Provide the [X, Y] coordinate of the cell's center where the given text is located.  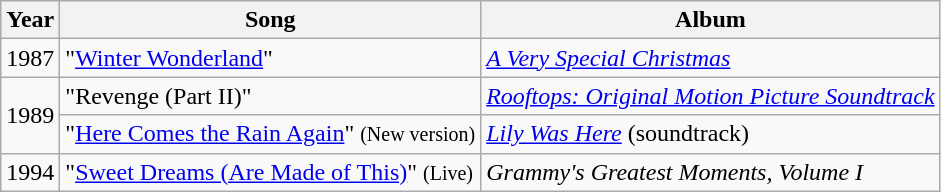
Album [710, 20]
1989 [30, 115]
Year [30, 20]
1987 [30, 58]
Rooftops: Original Motion Picture Soundtrack [710, 96]
Lily Was Here (soundtrack) [710, 134]
"Revenge (Part II)" [270, 96]
"Sweet Dreams (Are Made of This)" (Live) [270, 172]
"Here Comes the Rain Again" (New version) [270, 134]
Song [270, 20]
A Very Special Christmas [710, 58]
Grammy's Greatest Moments, Volume I [710, 172]
"Winter Wonderland" [270, 58]
1994 [30, 172]
